Provide the (x, y) coordinate of the cell's center where the given text is located.  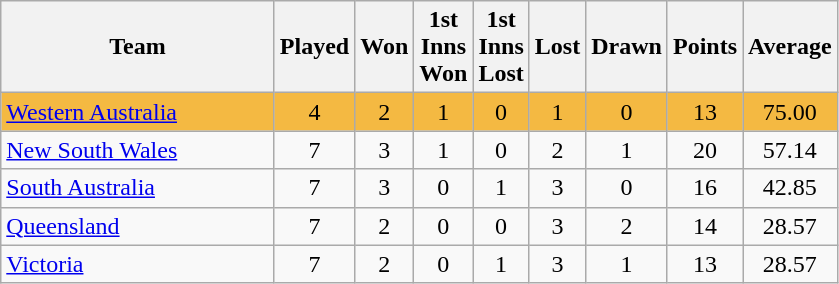
Team (138, 47)
Western Australia (138, 112)
1st Inns Lost (501, 47)
Queensland (138, 226)
75.00 (790, 112)
Played (314, 47)
Drawn (627, 47)
20 (704, 150)
57.14 (790, 150)
Points (704, 47)
South Australia (138, 188)
16 (704, 188)
Victoria (138, 264)
New South Wales (138, 150)
4 (314, 112)
14 (704, 226)
42.85 (790, 188)
Average (790, 47)
Lost (557, 47)
Won (384, 47)
1st Inns Won (444, 47)
